Extract the [X, Y] coordinate from the center of the cell holding the provided text.  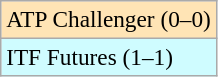
ATP Challenger (0–0) [108, 19]
ITF Futures (1–1) [108, 57]
